For the text-containing cell, return its midpoint in [X, Y] coordinate format. 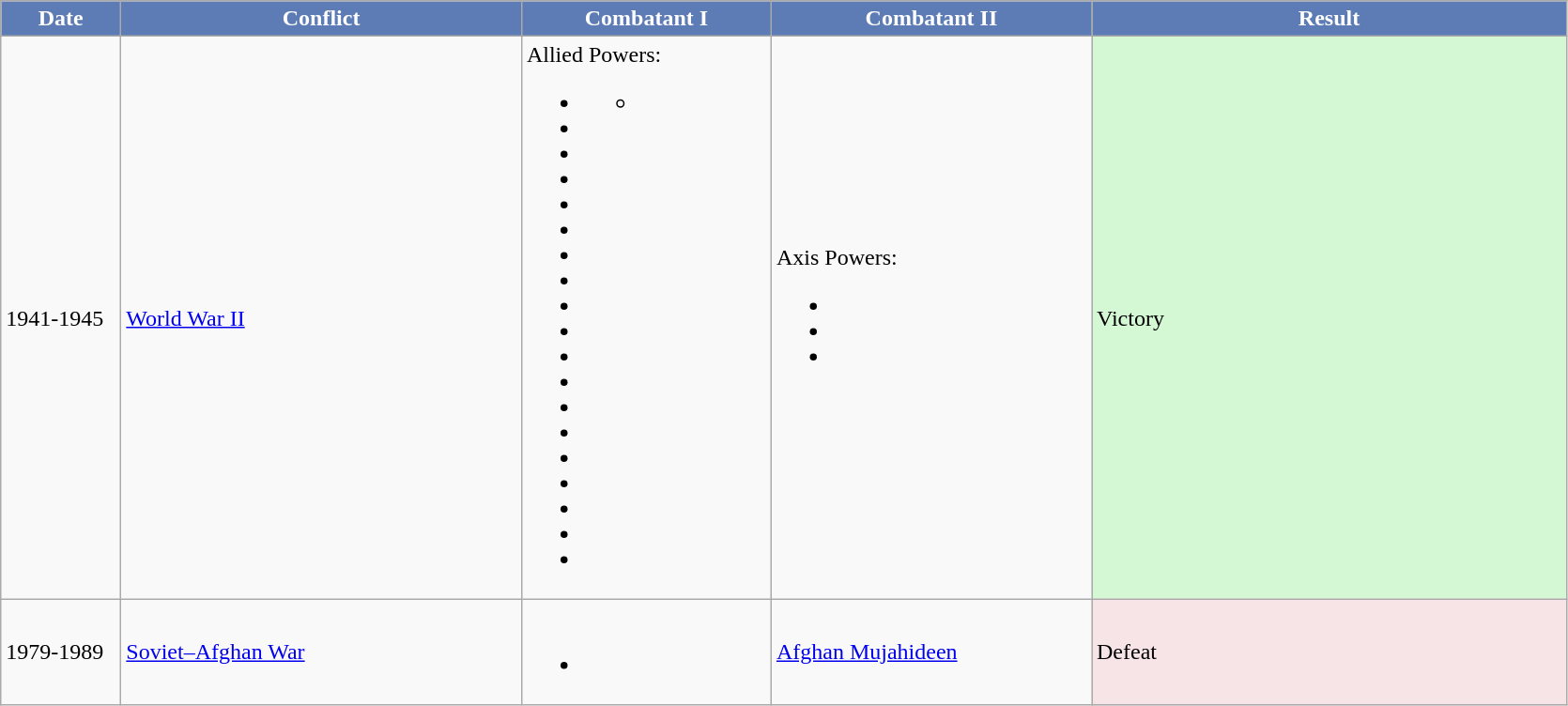
1941-1945 [61, 317]
1979-1989 [61, 652]
Conflict [321, 19]
Afghan Mujahideen [931, 652]
World War II [321, 317]
Allied Powers: [646, 317]
Combatant I [646, 19]
Combatant II [931, 19]
Axis Powers: [931, 317]
Victory [1329, 317]
Result [1329, 19]
Defeat [1329, 652]
Date [61, 19]
Soviet–Afghan War [321, 652]
